Find where the given text appears and provide that cell's center as [x, y] coordinate. 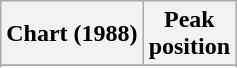
Chart (1988) [72, 34]
Peakposition [189, 34]
